Output the (X, Y) coordinate of the center of the cell containing the given text.  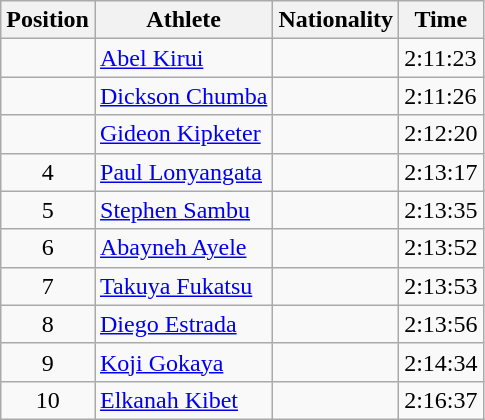
Diego Estrada (183, 324)
2:13:56 (441, 324)
2:11:26 (441, 96)
4 (48, 172)
Stephen Sambu (183, 210)
5 (48, 210)
8 (48, 324)
Paul Lonyangata (183, 172)
Takuya Fukatsu (183, 286)
2:13:17 (441, 172)
2:14:34 (441, 362)
Nationality (336, 20)
Athlete (183, 20)
Dickson Chumba (183, 96)
2:13:35 (441, 210)
Abayneh Ayele (183, 248)
2:12:20 (441, 134)
Position (48, 20)
Time (441, 20)
Abel Kirui (183, 58)
6 (48, 248)
7 (48, 286)
Elkanah Kibet (183, 400)
2:13:52 (441, 248)
9 (48, 362)
2:16:37 (441, 400)
2:11:23 (441, 58)
10 (48, 400)
Gideon Kipketer (183, 134)
2:13:53 (441, 286)
Koji Gokaya (183, 362)
